Detect which cell encompasses the target text, then output its (X, Y) center coordinate. 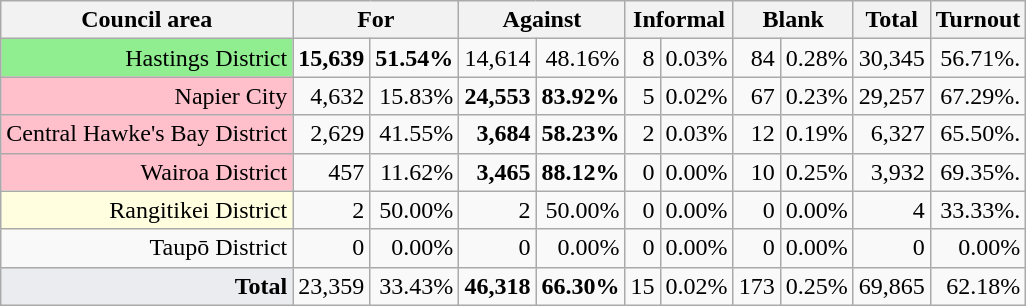
46,318 (498, 286)
0.28% (816, 58)
15,639 (332, 58)
2,629 (332, 134)
457 (332, 172)
56.71%. (978, 58)
69.35%. (978, 172)
23,359 (332, 286)
0.23% (816, 96)
0.19% (816, 134)
29,257 (892, 96)
11.62% (414, 172)
15.83% (414, 96)
30,345 (892, 58)
Turnout (978, 20)
62.18% (978, 286)
6,327 (892, 134)
Hastings District (147, 58)
8 (642, 58)
Blank (793, 20)
58.23% (580, 134)
24,553 (498, 96)
67.29%. (978, 96)
3,932 (892, 172)
83.92% (580, 96)
12 (756, 134)
3,465 (498, 172)
4 (892, 210)
5 (642, 96)
84 (756, 58)
51.54% (414, 58)
33.43% (414, 286)
Taupō District (147, 248)
3,684 (498, 134)
For (376, 20)
33.33%. (978, 210)
65.50%. (978, 134)
173 (756, 286)
Central Hawke's Bay District (147, 134)
48.16% (580, 58)
Napier City (147, 96)
10 (756, 172)
15 (642, 286)
Rangitikei District (147, 210)
4,632 (332, 96)
67 (756, 96)
66.30% (580, 286)
Informal (679, 20)
41.55% (414, 134)
69,865 (892, 286)
Wairoa District (147, 172)
14,614 (498, 58)
Council area (147, 20)
88.12% (580, 172)
Against (542, 20)
